Identify which cell holds the provided text, then report its [X, Y] central coordinate. 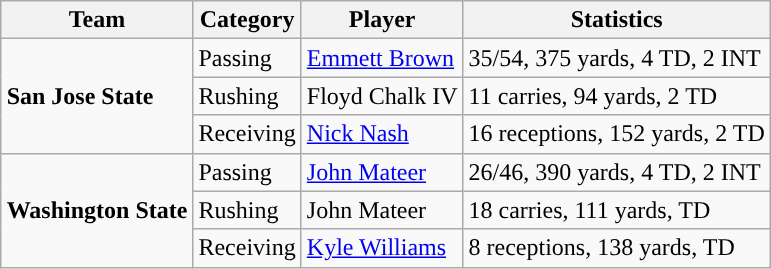
Kyle Williams [382, 248]
8 receptions, 138 yards, TD [616, 248]
Statistics [616, 20]
11 carries, 94 yards, 2 TD [616, 96]
Category [247, 20]
Player [382, 20]
Floyd Chalk IV [382, 96]
35/54, 375 yards, 4 TD, 2 INT [616, 58]
Washington State [97, 210]
26/46, 390 yards, 4 TD, 2 INT [616, 172]
18 carries, 111 yards, TD [616, 210]
Team [97, 20]
16 receptions, 152 yards, 2 TD [616, 134]
Nick Nash [382, 134]
Emmett Brown [382, 58]
San Jose State [97, 96]
